Extract the [x, y] coordinate from the center of the cell holding the provided text.  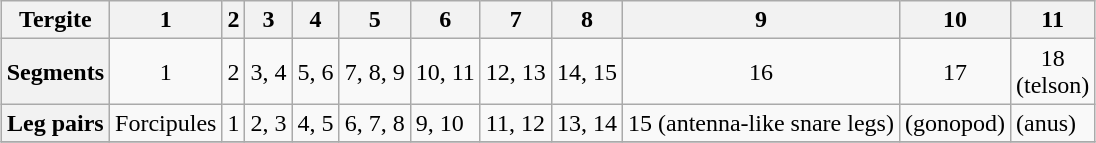
5 [374, 20]
2, 3 [268, 123]
16 [760, 72]
6 [445, 20]
14, 15 [586, 72]
15 (antenna-like snare legs) [760, 123]
Segments [55, 72]
11 [1052, 20]
11, 12 [516, 123]
17 [954, 72]
5, 6 [316, 72]
4 [316, 20]
Forcipules [166, 123]
7 [516, 20]
9, 10 [445, 123]
Leg pairs [55, 123]
8 [586, 20]
9 [760, 20]
3 [268, 20]
13, 14 [586, 123]
(anus) [1052, 123]
10, 11 [445, 72]
10 [954, 20]
7, 8, 9 [374, 72]
12, 13 [516, 72]
6, 7, 8 [374, 123]
(gonopod) [954, 123]
3, 4 [268, 72]
4, 5 [316, 123]
18(telson) [1052, 72]
Tergite [55, 20]
